From the cell containing the given text, extract its center point as (x, y) coordinate. 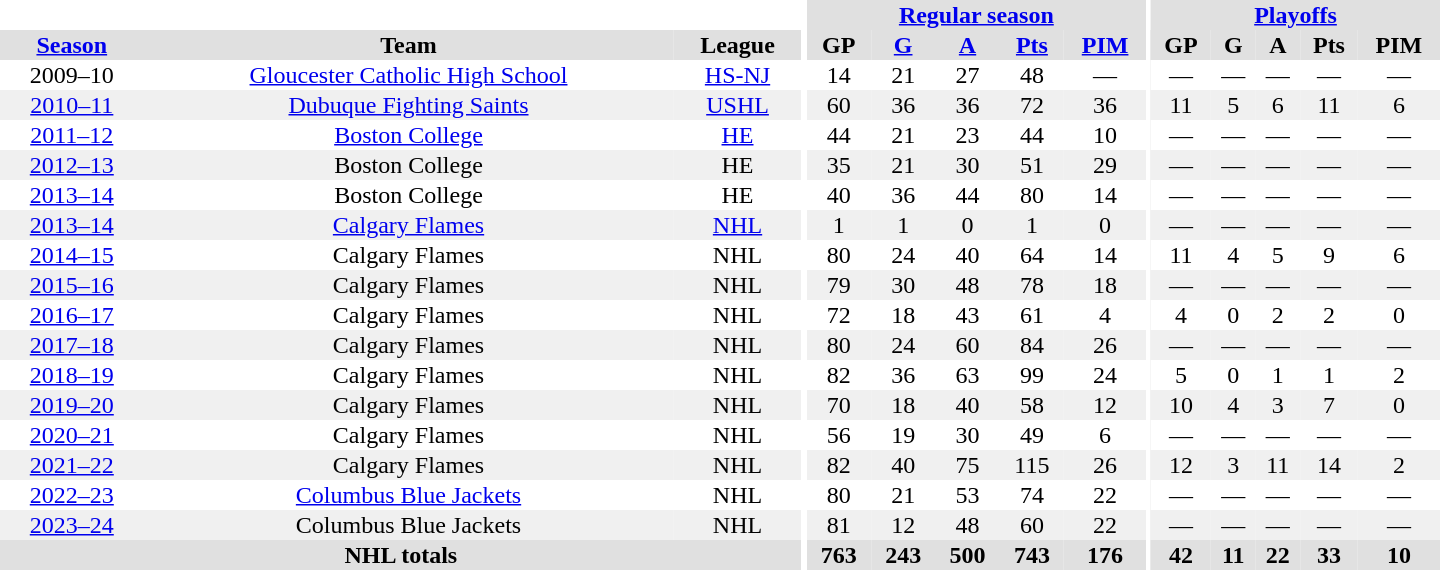
2011–12 (72, 135)
19 (903, 435)
League (737, 45)
Season (72, 45)
USHL (737, 105)
63 (967, 375)
Playoffs (1296, 15)
2016–17 (72, 315)
75 (967, 465)
2020–21 (72, 435)
2018–19 (72, 375)
35 (839, 165)
49 (1032, 435)
84 (1032, 345)
Gloucester Catholic High School (409, 75)
64 (1032, 255)
23 (967, 135)
2019–20 (72, 405)
NHL totals (401, 555)
500 (967, 555)
58 (1032, 405)
2022–23 (72, 495)
Regular season (977, 15)
51 (1032, 165)
61 (1032, 315)
Team (409, 45)
Dubuque Fighting Saints (409, 105)
2014–15 (72, 255)
115 (1032, 465)
HS-NJ (737, 75)
2010–11 (72, 105)
79 (839, 285)
2023–24 (72, 525)
763 (839, 555)
2021–22 (72, 465)
53 (967, 495)
243 (903, 555)
33 (1329, 555)
81 (839, 525)
74 (1032, 495)
78 (1032, 285)
2012–13 (72, 165)
9 (1329, 255)
70 (839, 405)
43 (967, 315)
176 (1105, 555)
2015–16 (72, 285)
99 (1032, 375)
56 (839, 435)
743 (1032, 555)
2009–10 (72, 75)
29 (1105, 165)
2017–18 (72, 345)
27 (967, 75)
42 (1181, 555)
7 (1329, 405)
